From the cell containing the given text, extract its center point as (x, y) coordinate. 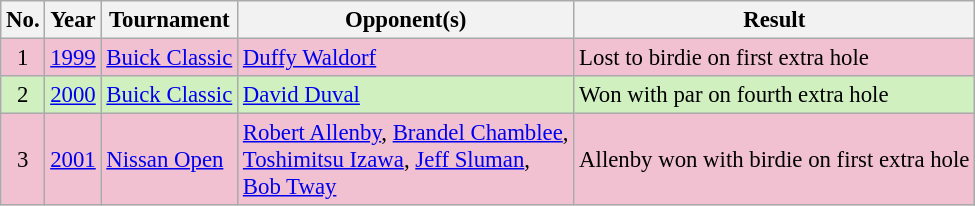
2000 (73, 95)
Year (73, 20)
Result (774, 20)
Tournament (170, 20)
Robert Allenby, Brandel Chamblee, Toshimitsu Izawa, Jeff Sluman, Bob Tway (406, 160)
1999 (73, 58)
Lost to birdie on first extra hole (774, 58)
Nissan Open (170, 160)
David Duval (406, 95)
Duffy Waldorf (406, 58)
1 (23, 58)
2 (23, 95)
3 (23, 160)
2001 (73, 160)
Allenby won with birdie on first extra hole (774, 160)
Opponent(s) (406, 20)
Won with par on fourth extra hole (774, 95)
No. (23, 20)
